Identify which cell holds the provided text, then report its [X, Y] central coordinate. 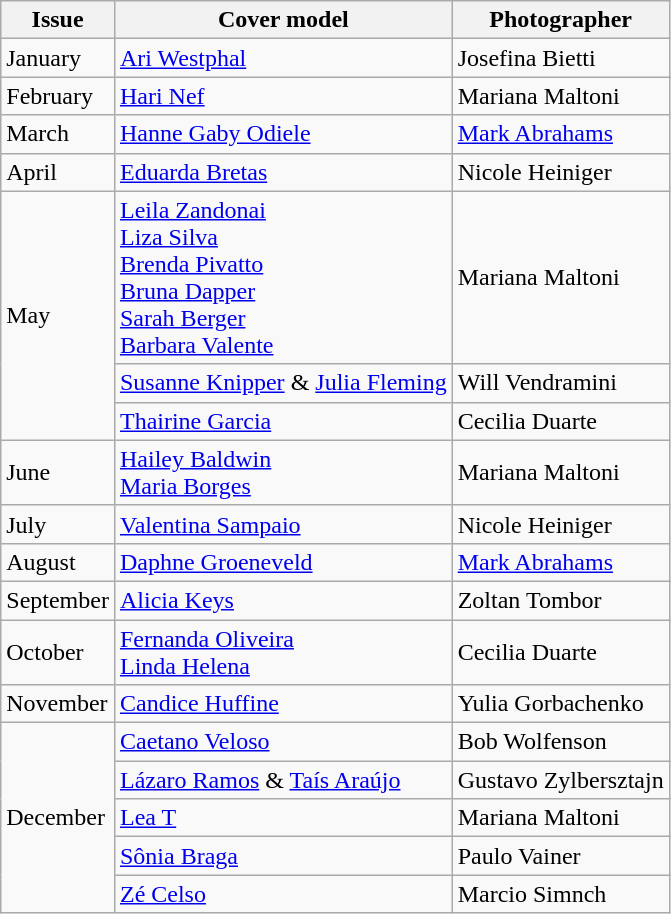
Cover model [283, 20]
Marcio Simnch [560, 894]
Gustavo Zylbersztajn [560, 780]
Hanne Gaby Odiele [283, 134]
Daphne Groeneveld [283, 562]
Leila ZandonaiLiza SilvaBrenda PivattoBruna DapperSarah BergerBarbara Valente [283, 278]
Thairine Garcia [283, 421]
Paulo Vainer [560, 856]
May [58, 316]
Hari Nef [283, 96]
February [58, 96]
Fernanda OliveiraLinda Helena [283, 652]
June [58, 472]
Issue [58, 20]
Alicia Keys [283, 600]
April [58, 172]
Photographer [560, 20]
Lázaro Ramos & Taís Araújo [283, 780]
Bob Wolfenson [560, 742]
Zé Celso [283, 894]
Ari Westphal [283, 58]
Zoltan Tombor [560, 600]
Will Vendramini [560, 383]
March [58, 134]
Candice Huffine [283, 704]
Hailey BaldwinMaria Borges [283, 472]
Sônia Braga [283, 856]
November [58, 704]
July [58, 524]
September [58, 600]
Caetano Veloso [283, 742]
Josefina Bietti [560, 58]
Yulia Gorbachenko [560, 704]
January [58, 58]
December [58, 818]
October [58, 652]
Eduarda Bretas [283, 172]
August [58, 562]
Susanne Knipper & Julia Fleming [283, 383]
Valentina Sampaio [283, 524]
Lea T [283, 818]
